From the cell containing the given text, extract its center point as (X, Y) coordinate. 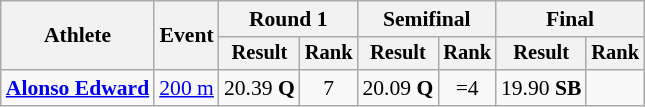
=4 (467, 88)
20.09 Q (398, 88)
20.39 Q (260, 88)
Athlete (78, 36)
Semifinal (426, 19)
19.90 SB (542, 88)
Round 1 (288, 19)
7 (329, 88)
Event (186, 36)
200 m (186, 88)
Final (570, 19)
Alonso Edward (78, 88)
